Determine the [x, y] coordinate at the center of the cell enclosing the given text.  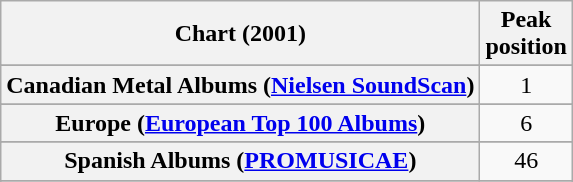
6 [526, 123]
1 [526, 85]
46 [526, 161]
Canadian Metal Albums (Nielsen SoundScan) [240, 85]
Peak position [526, 34]
Chart (2001) [240, 34]
Spanish Albums (PROMUSICAE) [240, 161]
Europe (European Top 100 Albums) [240, 123]
